Determine the [X, Y] coordinate at the center of the cell enclosing the given text.  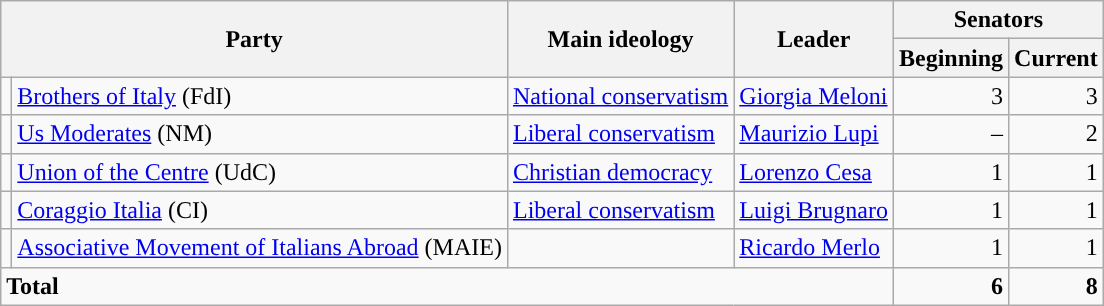
Ricardo Merlo [814, 248]
Leader [814, 39]
Giorgia Meloni [814, 96]
Associative Movement of Italians Abroad (MAIE) [260, 248]
Brothers of Italy (FdI) [260, 96]
Lorenzo Cesa [814, 172]
Coraggio Italia (CI) [260, 210]
Party [254, 39]
Total [448, 286]
6 [950, 286]
Main ideology [620, 39]
Current [1056, 58]
Union of the Centre (UdC) [260, 172]
Senators [998, 20]
Luigi Brugnaro [814, 210]
Us Moderates (NM) [260, 134]
National conservatism [620, 96]
Beginning [950, 58]
2 [1056, 134]
8 [1056, 286]
Christian democracy [620, 172]
Maurizio Lupi [814, 134]
– [950, 134]
